Search for the cell housing the specified text and yield its (X, Y) center coordinate. 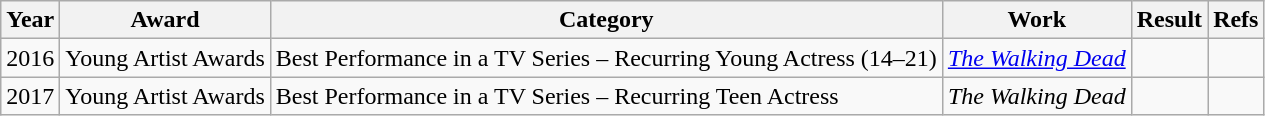
Best Performance in a TV Series – Recurring Teen Actress (606, 96)
Result (1169, 20)
Refs (1236, 20)
Year (30, 20)
Work (1036, 20)
2017 (30, 96)
2016 (30, 58)
Award (165, 20)
Category (606, 20)
Best Performance in a TV Series – Recurring Young Actress (14–21) (606, 58)
